Search for the cell housing the specified text and yield its [x, y] center coordinate. 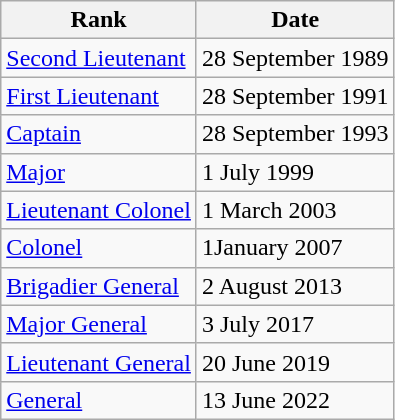
Captain [99, 134]
1 July 1999 [295, 172]
1 March 2003 [295, 210]
28 September 1991 [295, 96]
1January 2007 [295, 248]
First Lieutenant [99, 96]
Lieutenant Colonel [99, 210]
Lieutenant General [99, 362]
20 June 2019 [295, 362]
2 August 2013 [295, 286]
Date [295, 20]
General [99, 400]
Colonel [99, 248]
Major [99, 172]
Rank [99, 20]
13 June 2022 [295, 400]
28 September 1993 [295, 134]
Second Lieutenant [99, 58]
3 July 2017 [295, 324]
Brigadier General [99, 286]
28 September 1989 [295, 58]
Major General [99, 324]
